Determine the (X, Y) coordinate at the center of the cell enclosing the given text.  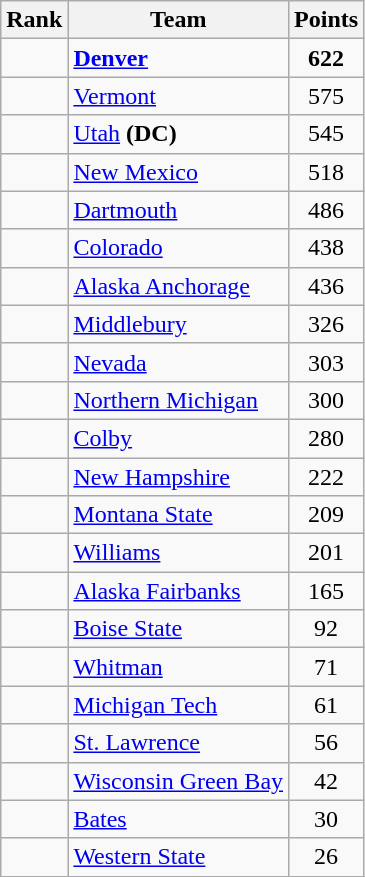
St. Lawrence (178, 743)
Western State (178, 857)
61 (326, 705)
Middlebury (178, 324)
Vermont (178, 96)
Northern Michigan (178, 400)
30 (326, 819)
Rank (34, 20)
Bates (178, 819)
486 (326, 210)
Michigan Tech (178, 705)
201 (326, 553)
42 (326, 781)
Alaska Fairbanks (178, 591)
222 (326, 477)
165 (326, 591)
575 (326, 96)
622 (326, 58)
300 (326, 400)
280 (326, 438)
Colby (178, 438)
71 (326, 667)
Utah (DC) (178, 134)
436 (326, 286)
Points (326, 20)
Alaska Anchorage (178, 286)
Nevada (178, 362)
518 (326, 172)
New Mexico (178, 172)
Team (178, 20)
326 (326, 324)
Williams (178, 553)
545 (326, 134)
Wisconsin Green Bay (178, 781)
56 (326, 743)
Denver (178, 58)
Dartmouth (178, 210)
26 (326, 857)
Boise State (178, 629)
92 (326, 629)
Montana State (178, 515)
New Hampshire (178, 477)
438 (326, 248)
209 (326, 515)
Whitman (178, 667)
303 (326, 362)
Colorado (178, 248)
